Return (x, y) of the center of cell containing provided text 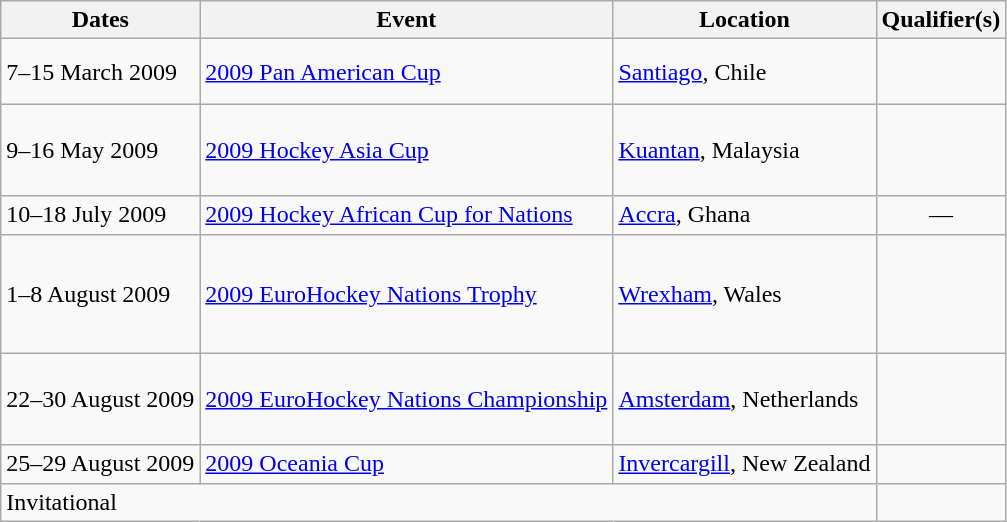
Kuantan, Malaysia (744, 150)
Invercargill, New Zealand (744, 464)
9–16 May 2009 (100, 150)
25–29 August 2009 (100, 464)
2009 Hockey African Cup for Nations (406, 215)
Qualifier(s) (941, 20)
2009 Hockey Asia Cup (406, 150)
Invitational (438, 502)
1–8 August 2009 (100, 294)
22–30 August 2009 (100, 399)
Dates (100, 20)
— (941, 215)
7–15 March 2009 (100, 72)
2009 EuroHockey Nations Championship (406, 399)
2009 Pan American Cup (406, 72)
Accra, Ghana (744, 215)
Santiago, Chile (744, 72)
10–18 July 2009 (100, 215)
Location (744, 20)
Wrexham, Wales (744, 294)
2009 EuroHockey Nations Trophy (406, 294)
2009 Oceania Cup (406, 464)
Event (406, 20)
Amsterdam, Netherlands (744, 399)
